Scan for the cell matching the given text and deliver its [x, y] coordinate at center. 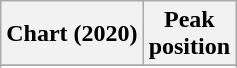
Chart (2020) [72, 34]
Peakposition [189, 34]
